Return the (X, Y) coordinate for the center point of the cell that contains the specified text.  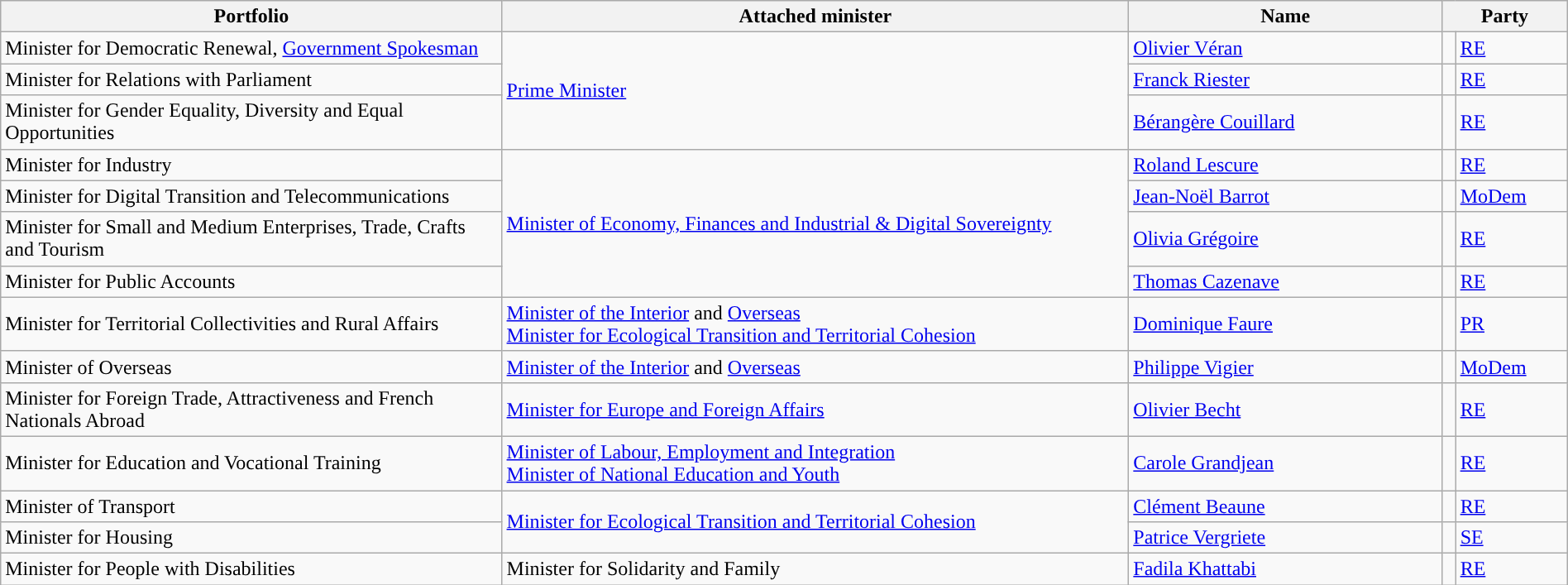
Minister of Overseas (251, 367)
Carole Grandjean (1285, 463)
Minister for Ecological Transition and Territorial Cohesion (815, 521)
Party (1505, 17)
Minister of the Interior and Overseas (815, 367)
Minister of Economy, Finances and Industrial & Digital Sovereignty (815, 223)
Olivier Becht (1285, 409)
Bérangère Couillard (1285, 122)
Minister for Small and Medium Enterprises, Trade, Crafts and Tourism (251, 238)
Franck Riester (1285, 79)
Minister for Education and Vocational Training (251, 463)
Portfolio (251, 17)
Jean-Noël Barrot (1285, 196)
SE (1512, 538)
Minister for Territorial Collectivities and Rural Affairs (251, 324)
Minister for Gender Equality, Diversity and Equal Opportunities (251, 122)
Prime Minister (815, 91)
Dominique Faure (1285, 324)
Minister of the Interior and OverseasMinister for Ecological Transition and Territorial Cohesion (815, 324)
Minister for Democratic Renewal, Government Spokesman (251, 48)
Minister for People with Disabilities (251, 569)
Minister of Labour, Employment and IntegrationMinister of National Education and Youth (815, 463)
Roland Lescure (1285, 165)
Minister for Europe and Foreign Affairs (815, 409)
Minister for Relations with Parliament (251, 79)
Minister of Transport (251, 506)
Clément Beaune (1285, 506)
Olivia Grégoire (1285, 238)
Philippe Vigier (1285, 367)
Attached minister (815, 17)
Minister for Solidarity and Family (815, 569)
Minister for Digital Transition and Telecommunications (251, 196)
Name (1285, 17)
Minister for Foreign Trade, Attractiveness and French Nationals Abroad (251, 409)
Minister for Industry (251, 165)
Minister for Public Accounts (251, 281)
Thomas Cazenave (1285, 281)
Fadila Khattabi (1285, 569)
Patrice Vergriete (1285, 538)
PR (1512, 324)
Minister for Housing (251, 538)
Olivier Véran (1285, 48)
